From the cell containing the given text, extract its center point as (x, y) coordinate. 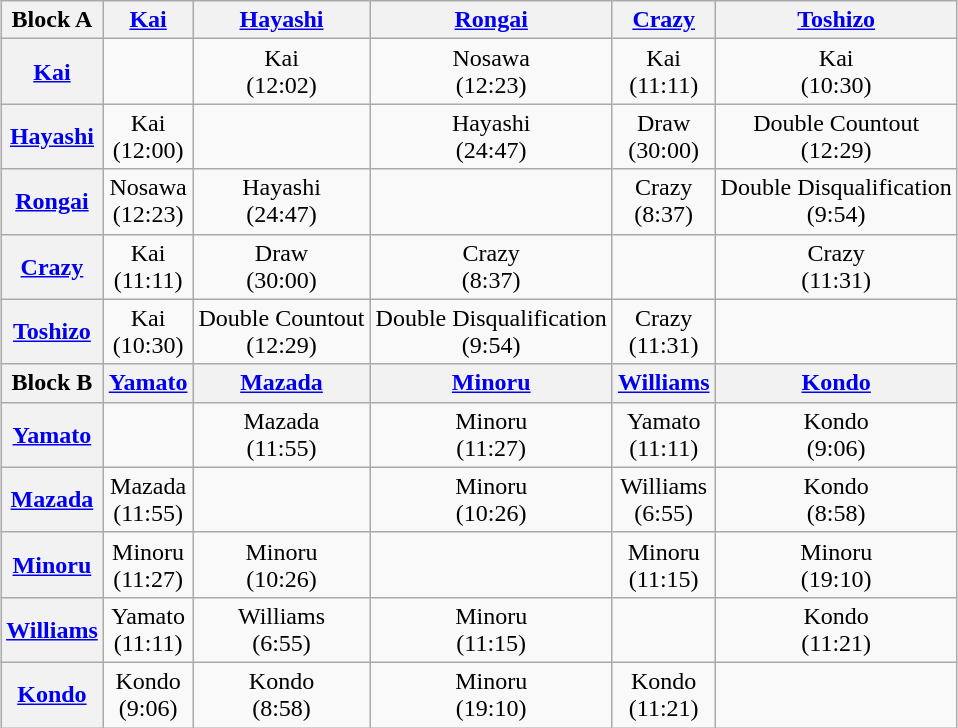
Block A (52, 20)
Kai(12:00) (148, 136)
Kai(12:02) (282, 72)
Block B (52, 383)
